For the text-containing cell, return its midpoint in (x, y) coordinate format. 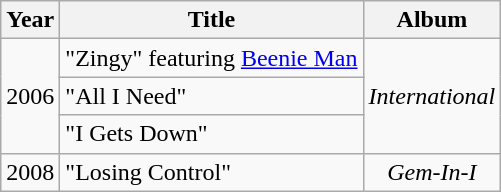
"All I Need" (212, 96)
2008 (30, 172)
2006 (30, 96)
"Losing Control" (212, 172)
"I Gets Down" (212, 134)
"Zingy" featuring Beenie Man (212, 58)
Gem-In-I (432, 172)
Title (212, 20)
Album (432, 20)
Year (30, 20)
International (432, 96)
